Output the [X, Y] coordinate of the center of the cell containing the given text.  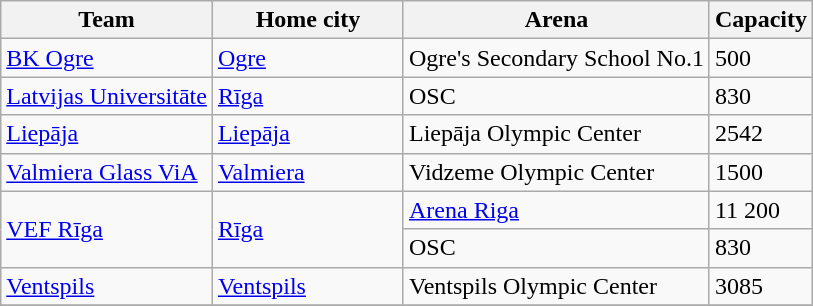
Liepāja Olympic Center [556, 134]
Ogre's Secondary School No.1 [556, 58]
500 [760, 58]
1500 [760, 172]
Team [107, 20]
Home city [308, 20]
3085 [760, 286]
Ventspils Olympic Center [556, 286]
Arena [556, 20]
Latvijas Universitāte [107, 96]
Capacity [760, 20]
2542 [760, 134]
Arena Riga [556, 210]
Vidzeme Olympic Center [556, 172]
11 200 [760, 210]
Valmiera Glass ViA [107, 172]
VEF Rīga [107, 229]
Ogre [308, 58]
BK Ogre [107, 58]
Valmiera [308, 172]
